Extract the (x, y) coordinate from the center of the cell holding the provided text.  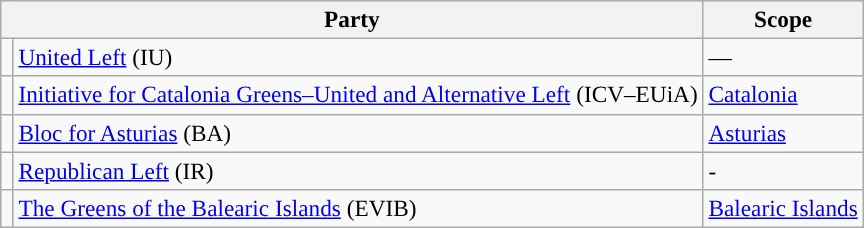
Asturias (783, 133)
Scope (783, 19)
United Left (IU) (358, 57)
— (783, 57)
- (783, 170)
Party (352, 19)
The Greens of the Balearic Islands (EVIB) (358, 208)
Bloc for Asturias (BA) (358, 133)
Initiative for Catalonia Greens–United and Alternative Left (ICV–EUiA) (358, 95)
Republican Left (IR) (358, 170)
Catalonia (783, 95)
Balearic Islands (783, 208)
